Search for the cell housing the specified text and yield its (x, y) center coordinate. 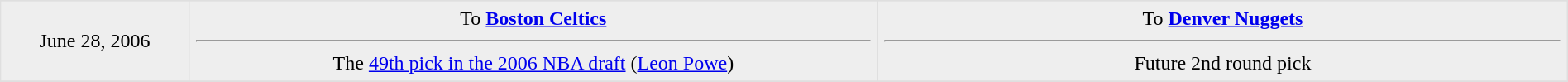
To Boston Celtics The 49th pick in the 2006 NBA draft (Leon Powe) (533, 41)
June 28, 2006 (94, 41)
To Denver Nuggets Future 2nd round pick (1223, 41)
